Scan for the cell matching the given text and deliver its [x, y] coordinate at center. 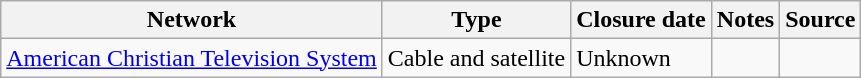
Source [820, 20]
Closure date [642, 20]
American Christian Television System [192, 58]
Notes [745, 20]
Cable and satellite [476, 58]
Unknown [642, 58]
Type [476, 20]
Network [192, 20]
